Capture the cell that displays the provided text and extract its [x, y] central coordinate. 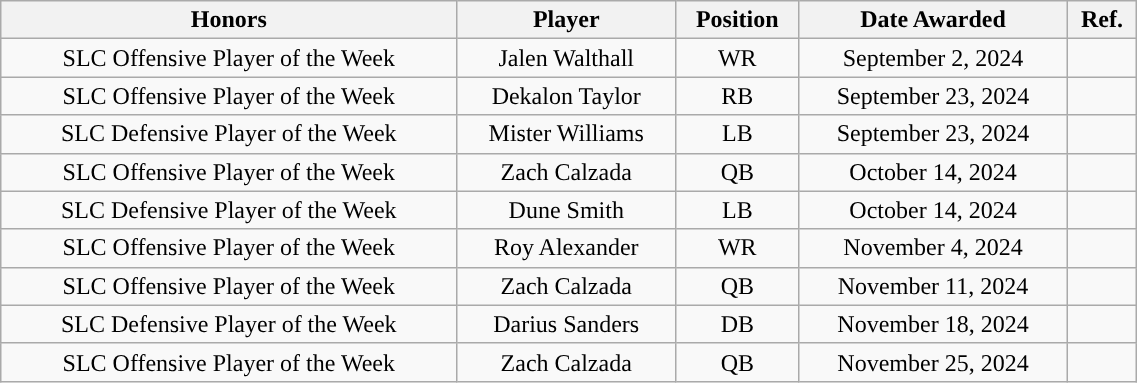
Dune Smith [566, 210]
November 18, 2024 [933, 324]
November 25, 2024 [933, 362]
Ref. [1102, 20]
September 2, 2024 [933, 58]
Darius Sanders [566, 324]
Date Awarded [933, 20]
November 4, 2024 [933, 248]
Mister Williams [566, 134]
Jalen Walthall [566, 58]
Position [738, 20]
November 11, 2024 [933, 286]
DB [738, 324]
RB [738, 96]
Honors [229, 20]
Player [566, 20]
Dekalon Taylor [566, 96]
Roy Alexander [566, 248]
